Provide the [x, y] coordinate of the cell's center where the given text is located.  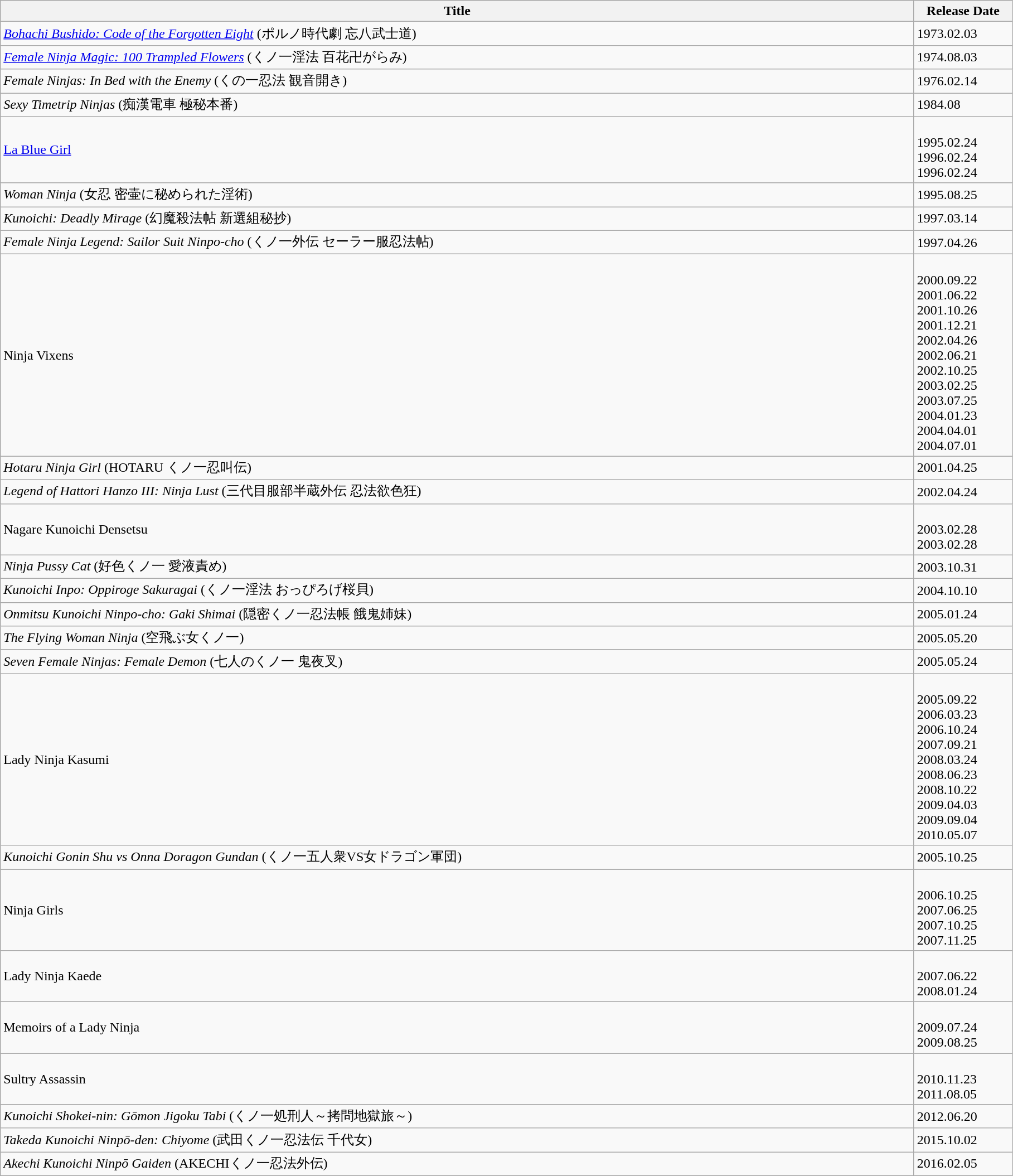
2012.06.20 [963, 1116]
1976.02.14 [963, 81]
2016.02.05 [963, 1164]
Kunoichi Gonin Shu vs Onna Doragon Gundan (くノ一五人衆VS女ドラゴン軍団) [457, 858]
Ninja Pussy Cat (好色くノ一 愛液責め) [457, 567]
1995.02.241996.02.241996.02.24 [963, 149]
La Blue Girl [457, 149]
1984.08 [963, 105]
2001.04.25 [963, 468]
1995.08.25 [963, 195]
Nagare Kunoichi Densetsu [457, 529]
2005.09.222006.03.232006.10.242007.09.212008.03.242008.06.232008.10.222009.04.032009.09.042010.05.07 [963, 759]
Release Date [963, 11]
The Flying Woman Ninja (空飛ぶ女くノ一) [457, 638]
2005.10.25 [963, 858]
2003.10.31 [963, 567]
2000.09.222001.06.222001.10.262001.12.212002.04.262002.06.212002.10.252003.02.252003.07.252004.01.232004.04.012004.07.01 [963, 355]
Sultry Assassin [457, 1079]
2005.01.24 [963, 614]
2010.11.232011.08.05 [963, 1079]
Legend of Hattori Hanzo III: Ninja Lust (三代目服部半蔵外伝 忍法欲色狂) [457, 492]
1997.04.26 [963, 242]
Hotaru Ninja Girl (HOTARU くノ一忍叫伝) [457, 468]
Ninja Vixens [457, 355]
Seven Female Ninjas: Female Demon (七人のくノ一 鬼夜叉) [457, 661]
Lady Ninja Kasumi [457, 759]
Bohachi Bushido: Code of the Forgotten Eight (ポルノ時代劇 忘八武士道) [457, 33]
Takeda Kunoichi Ninpō-den: Chiyome (武田くノ一忍法伝 千代女) [457, 1140]
Woman Ninja (女忍 密壷に秘められた淫術) [457, 195]
Title [457, 11]
Kunoichi Shokei-nin: Gōmon Jigoku Tabi (くノ一処刑人～拷問地獄旅～) [457, 1116]
2004.10.10 [963, 591]
2009.07.242009.08.25 [963, 1028]
2015.10.02 [963, 1140]
1973.02.03 [963, 33]
Akechi Kunoichi Ninpō Gaiden (AKECHIくノ一忍法外伝) [457, 1164]
Onmitsu Kunoichi Ninpo-cho: Gaki Shimai (隠密くノ一忍法帳 餓鬼姉妹) [457, 614]
2002.04.24 [963, 492]
2006.10.252007.06.252007.10.252007.11.25 [963, 909]
Kunoichi Inpo: Oppiroge Sakuragai (くノ一淫法 おっぴろげ桜貝) [457, 591]
2005.05.20 [963, 638]
Ninja Girls [457, 909]
2007.06.222008.01.24 [963, 976]
Female Ninja Legend: Sailor Suit Ninpo-cho (くノ一外伝 セーラー服忍法帖) [457, 242]
1997.03.14 [963, 219]
2005.05.24 [963, 661]
Female Ninjas: In Bed with the Enemy (くの一忍法 観音開き) [457, 81]
Female Ninja Magic: 100 Trampled Flowers (くノ一淫法 百花卍がらみ) [457, 57]
Lady Ninja Kaede [457, 976]
2003.02.282003.02.28 [963, 529]
Kunoichi: Deadly Mirage (幻魔殺法帖 新選組秘抄) [457, 219]
Memoirs of a Lady Ninja [457, 1028]
1974.08.03 [963, 57]
Sexy Timetrip Ninjas (痴漢電車 極秘本番) [457, 105]
